Pinpoint the cell where the given text exists, returning its (x, y) midpoint coordinate. 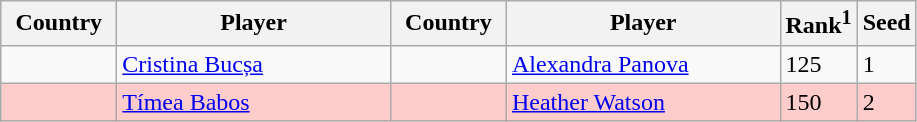
Alexandra Panova (643, 64)
Tímea Babos (254, 102)
Heather Watson (643, 102)
1 (886, 64)
125 (818, 64)
Rank1 (818, 24)
150 (818, 102)
Seed (886, 24)
2 (886, 102)
Cristina Bucșa (254, 64)
